Find where the given text appears and provide that cell's center as [X, Y] coordinate. 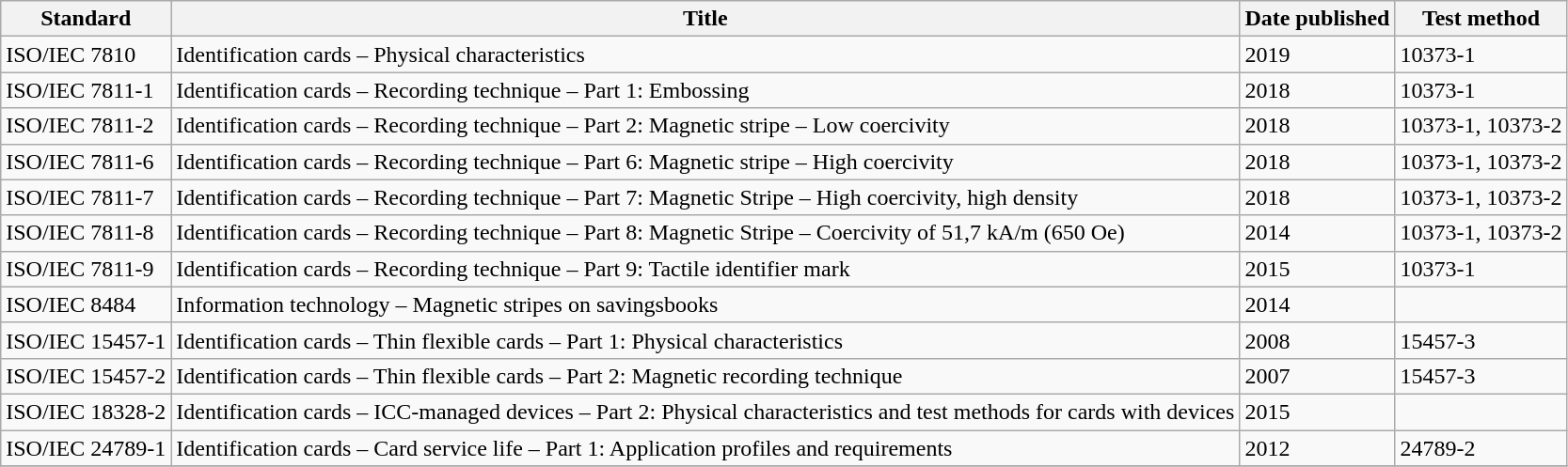
ISO/IEC 15457-1 [87, 340]
Identification cards – Thin flexible cards – Part 1: Physical characteristics [705, 340]
Identification cards – Recording technique – Part 2: Magnetic stripe – Low coercivity [705, 126]
Identification cards – Thin flexible cards – Part 2: Magnetic recording technique [705, 376]
Identification cards – Card service life – Part 1: Application profiles and requirements [705, 448]
ISO/IEC 7811-8 [87, 233]
Title [705, 19]
Identification cards – Recording technique – Part 6: Magnetic stripe – High coercivity [705, 162]
ISO/IEC 15457-2 [87, 376]
2019 [1317, 54]
ISO/IEC 7811-6 [87, 162]
Test method [1481, 19]
ISO/IEC 7811-7 [87, 197]
ISO/IEC 7810 [87, 54]
2007 [1317, 376]
Information technology – Magnetic stripes on savingsbooks [705, 304]
2012 [1317, 448]
ISO/IEC 24789-1 [87, 448]
Identification cards – Recording technique – Part 1: Embossing [705, 90]
Identification cards – Recording technique – Part 9: Tactile identifier mark [705, 269]
Identification cards – ICC-managed devices – Part 2: Physical characteristics and test methods for cards with devices [705, 412]
ISO/IEC 7811-2 [87, 126]
ISO/IEC 8484 [87, 304]
Date published [1317, 19]
Standard [87, 19]
ISO/IEC 7811-9 [87, 269]
ISO/IEC 7811-1 [87, 90]
Identification cards – Physical characteristics [705, 54]
24789-2 [1481, 448]
Identification cards – Recording technique – Part 8: Magnetic Stripe – Coercivity of 51,7 kA/m (650 Oe) [705, 233]
Identification cards – Recording technique – Part 7: Magnetic Stripe – High coercivity, high density [705, 197]
ISO/IEC 18328-2 [87, 412]
2008 [1317, 340]
